Identify which cell holds the provided text, then report its (X, Y) central coordinate. 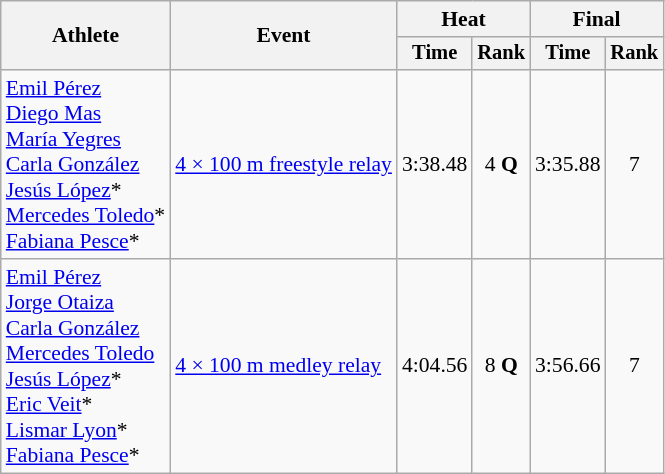
Heat (464, 19)
4 × 100 m medley relay (284, 366)
3:56.66 (568, 366)
Athlete (86, 36)
8 Q (501, 366)
Emil PérezJorge OtaizaCarla GonzálezMercedes ToledoJesús López*Eric Veit*Lismar Lyon*Fabiana Pesce* (86, 366)
Event (284, 36)
3:38.48 (434, 164)
Final (596, 19)
3:35.88 (568, 164)
4:04.56 (434, 366)
Emil PérezDiego MasMaría YegresCarla GonzálezJesús López*Mercedes Toledo*Fabiana Pesce* (86, 164)
4 × 100 m freestyle relay (284, 164)
4 Q (501, 164)
